Find where the given text appears and provide that cell's center as (X, Y) coordinate. 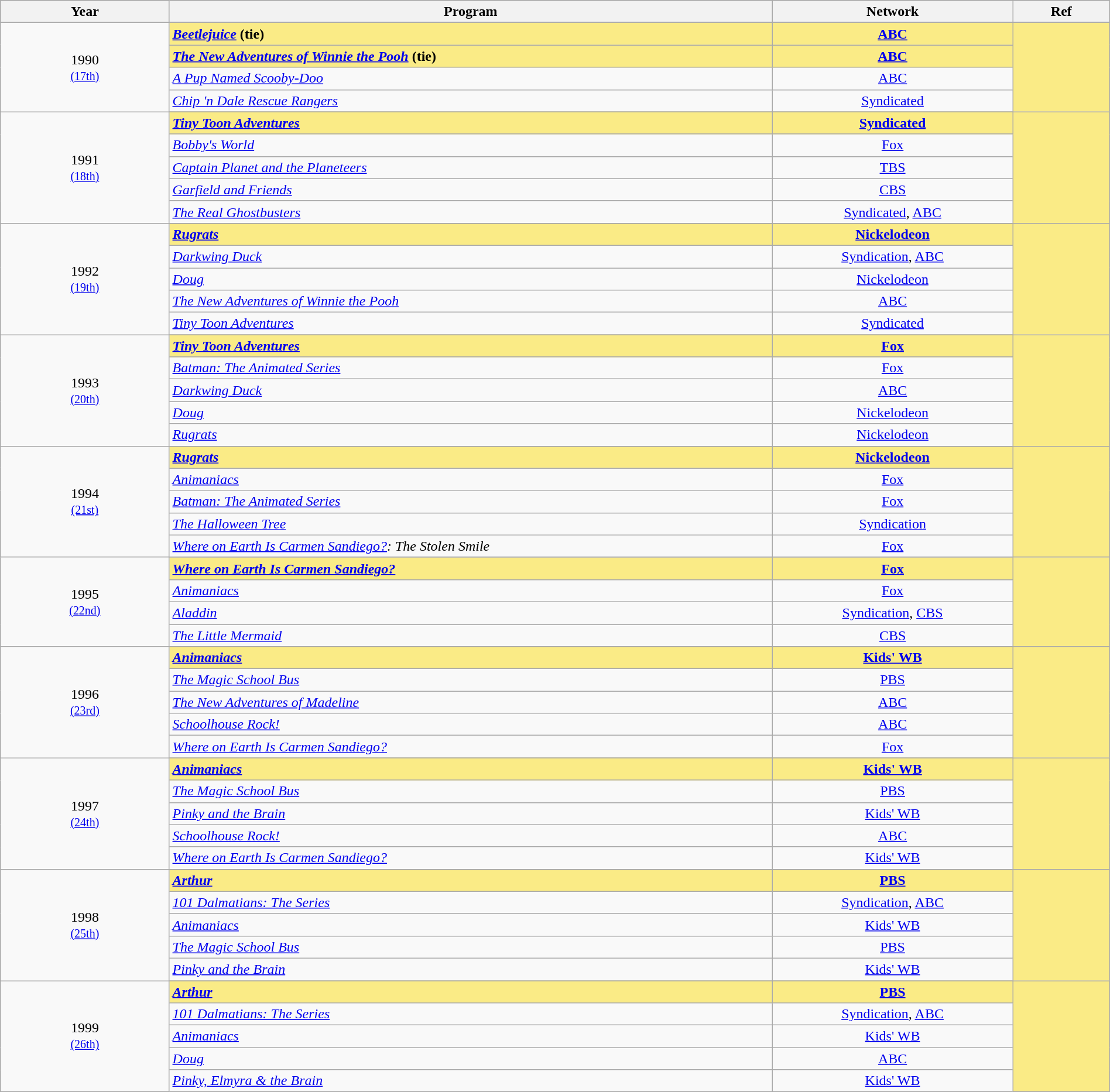
Garfield and Friends (471, 190)
Beetlejuice (tie) (471, 34)
1991 (18th) (85, 167)
Program (471, 12)
Syndication, CBS (893, 613)
Ref (1061, 12)
1990 (17th) (85, 67)
TBS (893, 167)
Network (893, 12)
Aladdin (471, 613)
Syndication (893, 524)
Pinky, Elmyra & the Brain (471, 1081)
1996 (23rd) (85, 702)
Where on Earth Is Carmen Sandiego?: The Stolen Smile (471, 546)
1998 (25th) (85, 925)
The Halloween Tree (471, 524)
The Real Ghostbusters (471, 212)
The New Adventures of Winnie the Pooh (tie) (471, 56)
1999 (26th) (85, 1036)
The New Adventures of Winnie the Pooh (471, 301)
A Pup Named Scooby-Doo (471, 78)
1995 (22nd) (85, 602)
Chip 'n Dale Rescue Rangers (471, 101)
1997 (24th) (85, 813)
The New Adventures of Madeline (471, 702)
Syndicated, ABC (893, 212)
1992 (19th) (85, 279)
1994 (21st) (85, 502)
1993 (20th) (85, 390)
Bobby's World (471, 145)
Year (85, 12)
Captain Planet and the Planeteers (471, 167)
The Little Mermaid (471, 635)
